Pinpoint the cell where the given text exists, returning its [X, Y] midpoint coordinate. 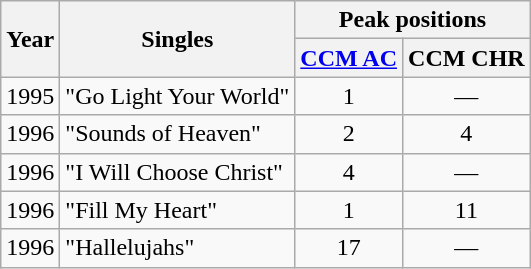
"Go Light Your World" [178, 96]
11 [467, 210]
Peak positions [412, 20]
17 [349, 248]
CCM AC [349, 58]
2 [349, 134]
"Sounds of Heaven" [178, 134]
CCM CHR [467, 58]
Year [30, 39]
"I Will Choose Christ" [178, 172]
1995 [30, 96]
"Hallelujahs" [178, 248]
"Fill My Heart" [178, 210]
Singles [178, 39]
